Detect which cell encompasses the target text, then output its (X, Y) center coordinate. 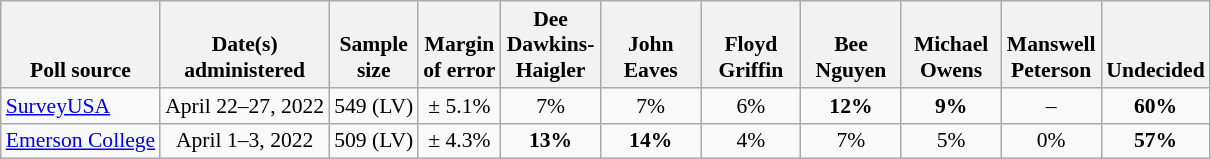
April 22–27, 2022 (244, 106)
12% (851, 106)
BeeNguyen (851, 44)
6% (751, 106)
57% (1155, 141)
– (1051, 106)
Samplesize (374, 44)
Emerson College (80, 141)
DeeDawkins-Haigler (551, 44)
13% (551, 141)
60% (1155, 106)
SurveyUSA (80, 106)
509 (LV) (374, 141)
Marginof error (459, 44)
0% (1051, 141)
JohnEaves (651, 44)
Poll source (80, 44)
ManswellPeterson (1051, 44)
9% (951, 106)
549 (LV) (374, 106)
4% (751, 141)
FloydGriffin (751, 44)
5% (951, 141)
Undecided (1155, 44)
± 4.3% (459, 141)
April 1–3, 2022 (244, 141)
± 5.1% (459, 106)
MichaelOwens (951, 44)
14% (651, 141)
Date(s)administered (244, 44)
